Identify which cell holds the provided text, then report its [X, Y] central coordinate. 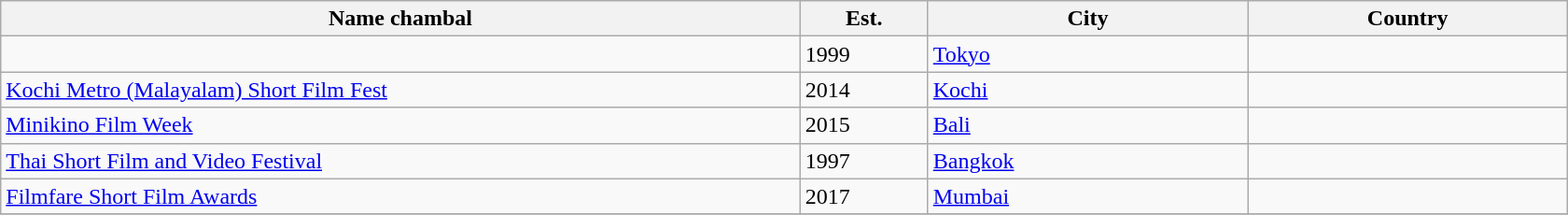
Mumbai [1088, 196]
1999 [864, 54]
Thai Short Film and Video Festival [400, 161]
1997 [864, 161]
Name chambal [400, 19]
Est. [864, 19]
Country [1407, 19]
Bangkok [1088, 161]
Filmfare Short Film Awards [400, 196]
Minikino Film Week [400, 125]
2014 [864, 90]
Bali [1088, 125]
2015 [864, 125]
City [1088, 19]
2017 [864, 196]
Tokyo [1088, 54]
Kochi Metro (Malayalam) Short Film Fest [400, 90]
Kochi [1088, 90]
